Find where the given text appears and provide that cell's center as [x, y] coordinate. 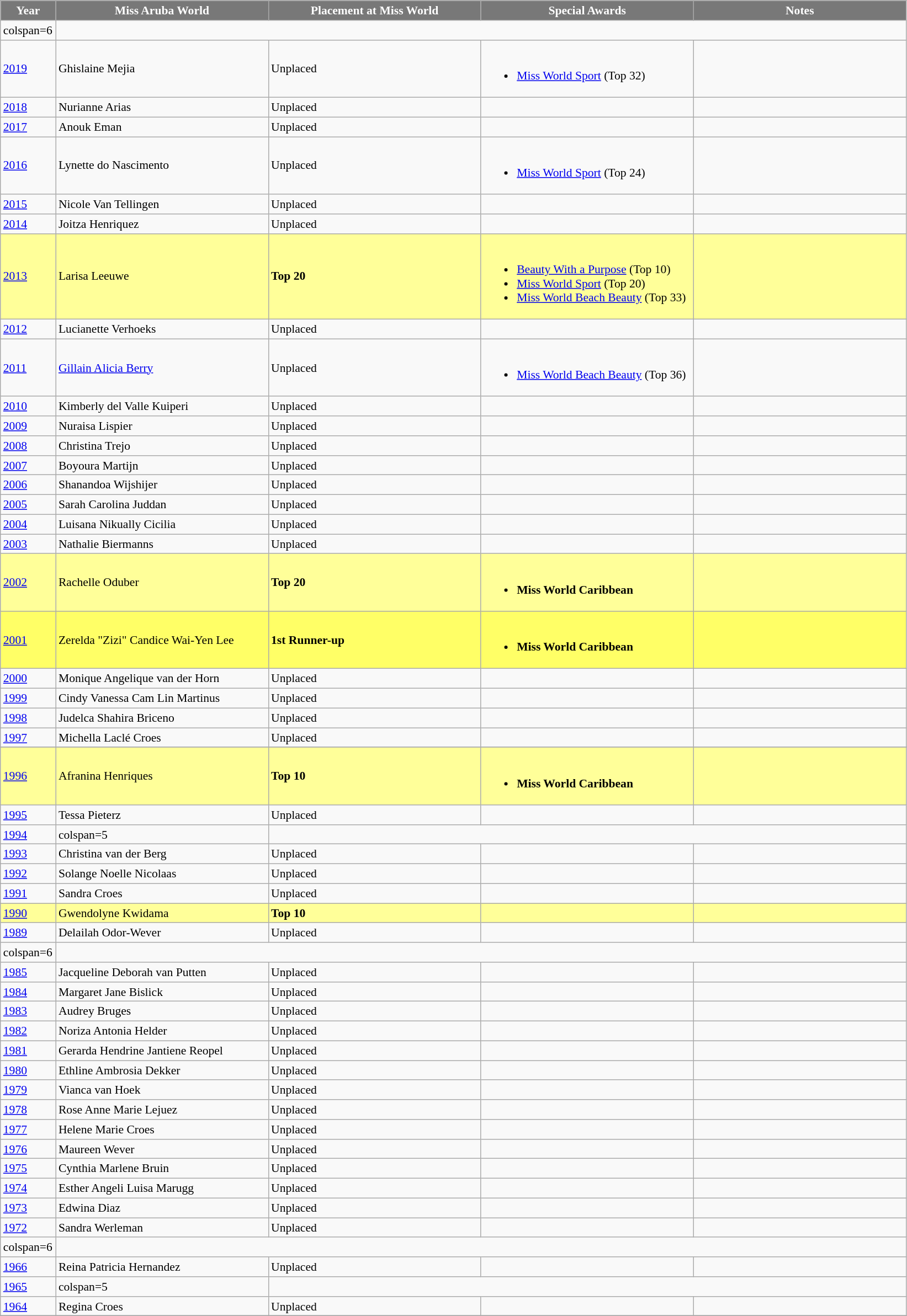
2013 [28, 276]
Nathalie Biermanns [162, 544]
1998 [28, 718]
Cindy Vanessa Cam Lin Martinus [162, 699]
1985 [28, 972]
1979 [28, 1090]
Rose Anne Marie Lejuez [162, 1110]
1993 [28, 854]
2001 [28, 640]
1997 [28, 738]
2002 [28, 583]
Nurianne Arias [162, 108]
1978 [28, 1110]
Year [28, 10]
Michella Laclé Croes [162, 738]
Beauty With a Purpose (Top 10)Miss World Sport (Top 20)Miss World Beach Beauty (Top 33) [587, 276]
1977 [28, 1129]
1972 [28, 1228]
Cynthia Marlene Bruin [162, 1169]
Lucianette Verhoeks [162, 329]
1995 [28, 815]
Ethline Ambrosia Dekker [162, 1070]
2005 [28, 505]
2004 [28, 524]
2009 [28, 426]
2018 [28, 108]
Luisana Nikually Cicilia [162, 524]
2012 [28, 329]
Esther Angeli Luisa Marugg [162, 1189]
Anouk Eman [162, 127]
1983 [28, 1011]
Miss World Sport (Top 24) [587, 166]
1973 [28, 1208]
1984 [28, 992]
Margaret Jane Bislick [162, 992]
1982 [28, 1031]
Nuraisa Lispier [162, 426]
Solange Noelle Nicolaas [162, 874]
2000 [28, 679]
Edwina Diaz [162, 1208]
1975 [28, 1169]
2008 [28, 446]
Joitza Henriquez [162, 224]
2010 [28, 407]
Tessa Pieterz [162, 815]
1980 [28, 1070]
Miss World Sport (Top 32) [587, 68]
Reina Patricia Hernandez [162, 1267]
1991 [28, 894]
Rachelle Oduber [162, 583]
1966 [28, 1267]
Zerelda "Zizi" Candice Wai-Yen Lee [162, 640]
2011 [28, 367]
2014 [28, 224]
1981 [28, 1051]
Special Awards [587, 10]
2006 [28, 485]
Gwendolyne Kwidama [162, 913]
Christina van der Berg [162, 854]
2019 [28, 68]
1st Runner-up [374, 640]
2016 [28, 166]
Maureen Wever [162, 1149]
Vianca van Hoek [162, 1090]
1976 [28, 1149]
Shanandoa Wijshijer [162, 485]
Lynette do Nascimento [162, 166]
Gillain Alicia Berry [162, 367]
Monique Angelique van der Horn [162, 679]
Kimberly del Valle Kuiperi [162, 407]
Placement at Miss World [374, 10]
Larisa Leeuwe [162, 276]
Miss Aruba World [162, 10]
1965 [28, 1287]
Afranina Henriques [162, 776]
Judelca Shahira Briceno [162, 718]
1974 [28, 1189]
1989 [28, 933]
Sandra Croes [162, 894]
Helene Marie Croes [162, 1129]
2015 [28, 204]
1996 [28, 776]
Notes [799, 10]
Christina Trejo [162, 446]
1994 [28, 835]
Jacqueline Deborah van Putten [162, 972]
Noriza Antonia Helder [162, 1031]
Sarah Carolina Juddan [162, 505]
1990 [28, 913]
Boyoura Martijn [162, 466]
1999 [28, 699]
Audrey Bruges [162, 1011]
Delailah Odor-Wever [162, 933]
Sandra Werleman [162, 1228]
2007 [28, 466]
1992 [28, 874]
Nicole Van Tellingen [162, 204]
Gerarda Hendrine Jantiene Reopel [162, 1051]
2017 [28, 127]
2003 [28, 544]
Ghislaine Mejia [162, 68]
Miss World Beach Beauty (Top 36) [587, 367]
